Identify which cell holds the provided text, then report its (X, Y) central coordinate. 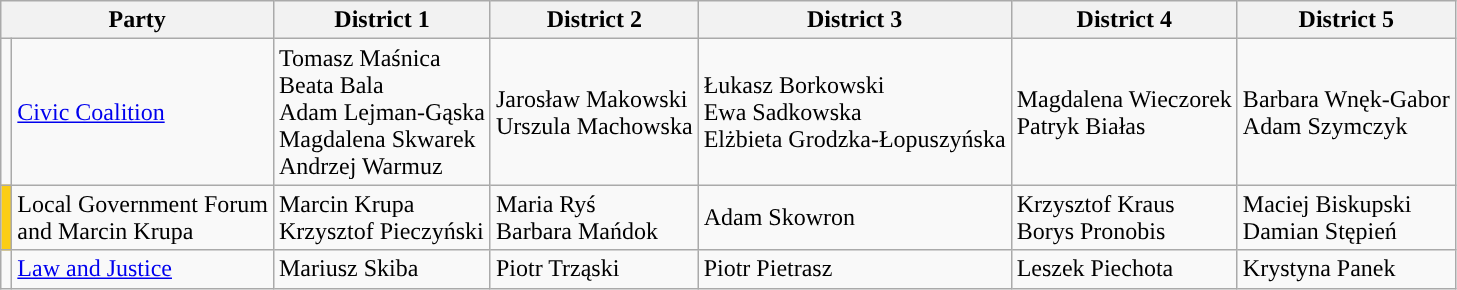
Magdalena WieczorekPatryk Białas (1124, 112)
District 2 (594, 20)
Civic Coalition (143, 112)
Marcin KrupaKrzysztof Pieczyński (382, 218)
Krystyna Panek (1346, 269)
Łukasz BorkowskiEwa SadkowskaElżbieta Grodzka-Łopuszyńska (854, 112)
Local Government Forumand Marcin Krupa (143, 218)
District 1 (382, 20)
Law and Justice (143, 269)
Jarosław MakowskiUrszula Machowska (594, 112)
Maria RyśBarbara Mańdok (594, 218)
Barbara Wnęk-GaborAdam Szymczyk (1346, 112)
Leszek Piechota (1124, 269)
District 3 (854, 20)
Adam Skowron (854, 218)
Krzysztof KrausBorys Pronobis (1124, 218)
Mariusz Skiba (382, 269)
Piotr Pietrasz (854, 269)
Party (138, 20)
District 4 (1124, 20)
Tomasz MaśnicaBeata BalaAdam Lejman-GąskaMagdalena SkwarekAndrzej Warmuz (382, 112)
District 5 (1346, 20)
Piotr Trząski (594, 269)
Maciej BiskupskiDamian Stępień (1346, 218)
